Find where the given text appears and provide that cell's center as [X, Y] coordinate. 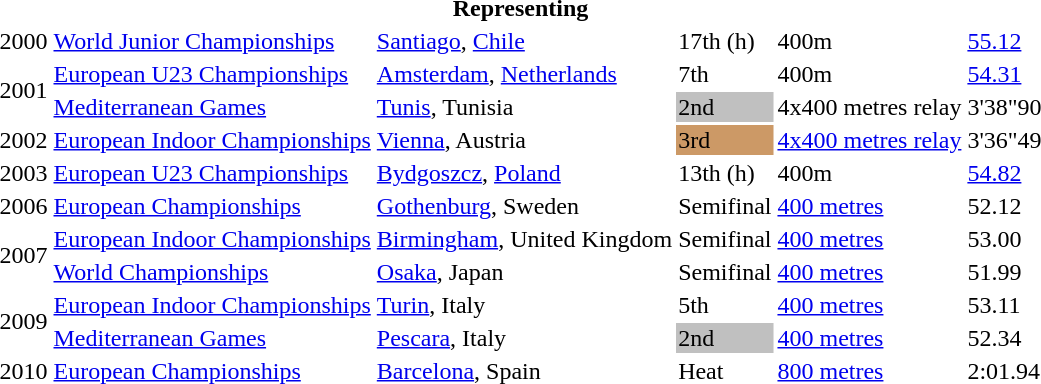
Turin, Italy [524, 305]
13th (h) [725, 173]
Santiago, Chile [524, 41]
Gothenburg, Sweden [524, 206]
World Junior Championships [212, 41]
Tunis, Tunisia [524, 107]
Osaka, Japan [524, 272]
Pescara, Italy [524, 338]
European Championships [212, 206]
17th (h) [725, 41]
3rd [725, 140]
Vienna, Austria [524, 140]
Amsterdam, Netherlands [524, 74]
7th [725, 74]
5th [725, 305]
Bydgoszcz, Poland [524, 173]
World Championships [212, 272]
Birmingham, United Kingdom [524, 239]
